From the cell containing the given text, extract its center point as (X, Y) coordinate. 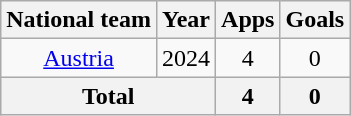
2024 (186, 58)
Total (108, 96)
National team (79, 20)
Year (186, 20)
Goals (315, 20)
Austria (79, 58)
Apps (248, 20)
